Search for the cell housing the specified text and yield its (x, y) center coordinate. 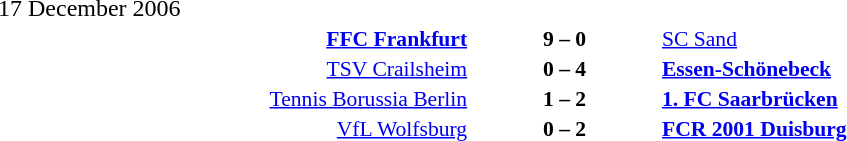
1 – 2 (564, 98)
0 – 4 (564, 68)
9 – 0 (564, 38)
